From the cell containing the given text, extract its center point as [x, y] coordinate. 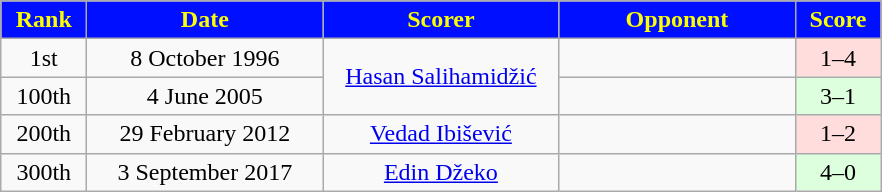
Rank [44, 20]
100th [44, 96]
4 June 2005 [205, 96]
29 February 2012 [205, 134]
3–1 [838, 96]
1st [44, 58]
Vedad Ibišević [441, 134]
1–2 [838, 134]
Hasan Salihamidžić [441, 77]
8 October 1996 [205, 58]
Date [205, 20]
300th [44, 172]
4–0 [838, 172]
200th [44, 134]
1–4 [838, 58]
Edin Džeko [441, 172]
Opponent [677, 20]
3 September 2017 [205, 172]
Scorer [441, 20]
Score [838, 20]
